Locate the cell with the specified text and output its [X, Y] center coordinate. 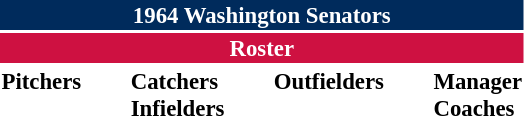
1964 Washington Senators [262, 15]
Roster [262, 48]
